Output the [X, Y] coordinate of the center of the cell containing the given text.  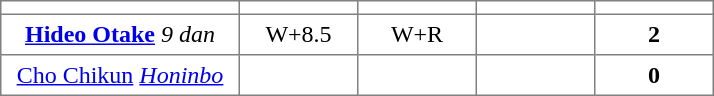
0 [654, 75]
2 [654, 34]
Cho Chikun Honinbo [120, 75]
Hideo Otake 9 dan [120, 34]
W+R [417, 34]
W+8.5 [298, 34]
